Extract the (x, y) coordinate from the center of the cell holding the provided text.  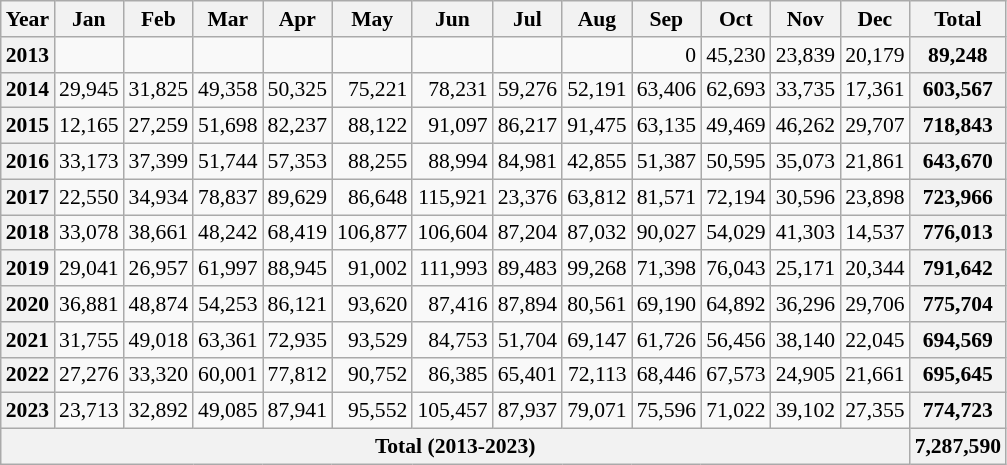
91,002 (372, 269)
87,204 (528, 233)
64,892 (736, 304)
774,723 (958, 411)
7,287,590 (958, 447)
72,113 (596, 375)
25,171 (806, 269)
56,456 (736, 340)
21,861 (874, 162)
84,981 (528, 162)
91,097 (452, 126)
29,945 (88, 90)
65,401 (528, 375)
49,085 (228, 411)
90,027 (666, 233)
76,043 (736, 269)
36,881 (88, 304)
36,296 (806, 304)
34,934 (158, 197)
33,173 (88, 162)
78,231 (452, 90)
695,645 (958, 375)
63,135 (666, 126)
86,648 (372, 197)
Total (2013-2023) (456, 447)
79,071 (596, 411)
48,242 (228, 233)
33,320 (158, 375)
33,735 (806, 90)
50,325 (298, 90)
72,194 (736, 197)
791,642 (958, 269)
Feb (158, 19)
26,957 (158, 269)
51,704 (528, 340)
88,994 (452, 162)
84,753 (452, 340)
643,670 (958, 162)
68,419 (298, 233)
77,812 (298, 375)
38,661 (158, 233)
88,255 (372, 162)
17,361 (874, 90)
49,469 (736, 126)
46,262 (806, 126)
33,078 (88, 233)
2021 (28, 340)
51,744 (228, 162)
54,253 (228, 304)
87,937 (528, 411)
20,179 (874, 55)
54,029 (736, 233)
63,361 (228, 340)
23,839 (806, 55)
71,398 (666, 269)
27,355 (874, 411)
22,045 (874, 340)
45,230 (736, 55)
35,073 (806, 162)
89,483 (528, 269)
106,877 (372, 233)
22,550 (88, 197)
59,276 (528, 90)
72,935 (298, 340)
49,018 (158, 340)
29,706 (874, 304)
Apr (298, 19)
31,755 (88, 340)
67,573 (736, 375)
93,620 (372, 304)
69,190 (666, 304)
75,221 (372, 90)
63,812 (596, 197)
78,837 (228, 197)
48,874 (158, 304)
41,303 (806, 233)
87,894 (528, 304)
61,726 (666, 340)
93,529 (372, 340)
Aug (596, 19)
86,385 (452, 375)
82,237 (298, 126)
2018 (28, 233)
21,661 (874, 375)
603,567 (958, 90)
2017 (28, 197)
23,713 (88, 411)
42,855 (596, 162)
2013 (28, 55)
30,596 (806, 197)
106,604 (452, 233)
2014 (28, 90)
27,259 (158, 126)
723,966 (958, 197)
Nov (806, 19)
2019 (28, 269)
69,147 (596, 340)
20,344 (874, 269)
May (372, 19)
0 (666, 55)
51,698 (228, 126)
2023 (28, 411)
Dec (874, 19)
86,217 (528, 126)
88,945 (298, 269)
37,399 (158, 162)
80,561 (596, 304)
88,122 (372, 126)
111,993 (452, 269)
776,013 (958, 233)
Sep (666, 19)
71,022 (736, 411)
87,941 (298, 411)
Total (958, 19)
99,268 (596, 269)
75,596 (666, 411)
105,457 (452, 411)
694,569 (958, 340)
89,629 (298, 197)
50,595 (736, 162)
39,102 (806, 411)
86,121 (298, 304)
115,921 (452, 197)
87,416 (452, 304)
Mar (228, 19)
12,165 (88, 126)
775,704 (958, 304)
Year (28, 19)
95,552 (372, 411)
24,905 (806, 375)
29,707 (874, 126)
29,041 (88, 269)
Jul (528, 19)
23,376 (528, 197)
31,825 (158, 90)
52,191 (596, 90)
49,358 (228, 90)
2020 (28, 304)
Jun (452, 19)
87,032 (596, 233)
23,898 (874, 197)
2015 (28, 126)
89,248 (958, 55)
Jan (88, 19)
Oct (736, 19)
60,001 (228, 375)
61,997 (228, 269)
51,387 (666, 162)
2016 (28, 162)
68,446 (666, 375)
57,353 (298, 162)
90,752 (372, 375)
32,892 (158, 411)
14,537 (874, 233)
718,843 (958, 126)
81,571 (666, 197)
27,276 (88, 375)
91,475 (596, 126)
63,406 (666, 90)
2022 (28, 375)
38,140 (806, 340)
62,693 (736, 90)
